Determine the [x, y] coordinate at the center of the cell enclosing the given text.  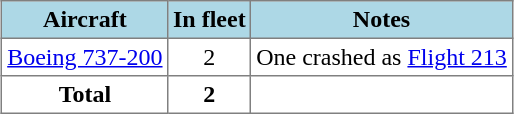
Boeing 737-200 [85, 57]
Aircraft [85, 20]
In fleet [210, 20]
Total [85, 95]
Notes [382, 20]
One crashed as Flight 213 [382, 57]
